Pinpoint the cell where the given text exists, returning its (X, Y) midpoint coordinate. 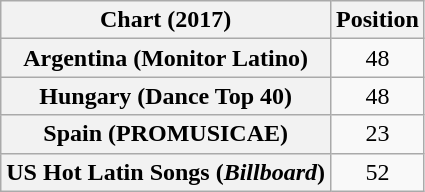
Position (378, 20)
Spain (PROMUSICAE) (166, 134)
52 (378, 172)
US Hot Latin Songs (Billboard) (166, 172)
Argentina (Monitor Latino) (166, 58)
Chart (2017) (166, 20)
Hungary (Dance Top 40) (166, 96)
23 (378, 134)
